From the cell containing the given text, extract its center point as [x, y] coordinate. 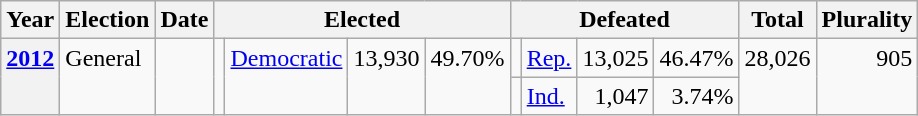
28,026 [778, 77]
Year [30, 20]
Defeated [624, 20]
49.70% [468, 77]
Date [184, 20]
2012 [30, 77]
General [108, 77]
1,047 [616, 96]
Ind. [549, 96]
905 [867, 77]
Total [778, 20]
Elected [362, 20]
46.47% [696, 58]
Election [108, 20]
13,930 [386, 77]
13,025 [616, 58]
3.74% [696, 96]
Rep. [549, 58]
Plurality [867, 20]
Democratic [286, 77]
